Locate the cell with the specified text and output its [X, Y] center coordinate. 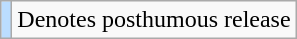
Denotes posthumous release [154, 20]
